Identify which cell holds the provided text, then report its [X, Y] central coordinate. 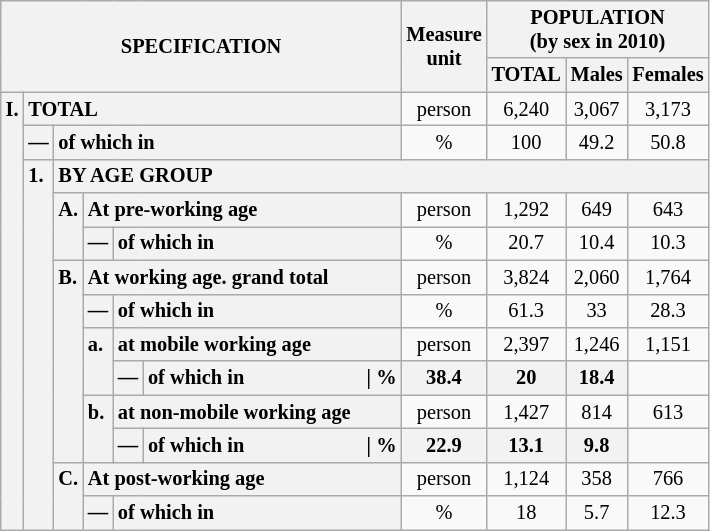
6,240 [526, 109]
1. [38, 344]
Measure unit [444, 46]
613 [668, 412]
358 [597, 479]
49.2 [597, 142]
At post-working age [242, 479]
3,173 [668, 109]
A. [68, 226]
18 [526, 513]
20.7 [526, 243]
1,151 [668, 344]
At pre-working age [242, 210]
5.7 [597, 513]
13.1 [526, 445]
22.9 [444, 445]
a. [98, 360]
SPECIFICATION [202, 46]
POPULATION (by sex in 2010) [598, 29]
643 [668, 210]
3,824 [526, 277]
50.8 [668, 142]
100 [526, 142]
1,124 [526, 479]
2,060 [597, 277]
28.3 [668, 311]
C. [68, 496]
B. [68, 361]
61.3 [526, 311]
20 [526, 378]
I. [12, 311]
1,764 [668, 277]
33 [597, 311]
18.4 [597, 378]
at mobile working age [257, 344]
10.4 [597, 243]
b. [98, 428]
BY AGE GROUP [382, 176]
10.3 [668, 243]
766 [668, 479]
2,397 [526, 344]
Females [668, 75]
9.8 [597, 445]
1,292 [526, 210]
12.3 [668, 513]
814 [597, 412]
3,067 [597, 109]
At working age. grand total [242, 277]
1,427 [526, 412]
38.4 [444, 378]
Males [597, 75]
at non-mobile working age [257, 412]
1,246 [597, 344]
649 [597, 210]
